Identify which cell holds the provided text, then report its (X, Y) central coordinate. 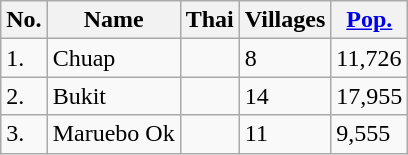
3. (24, 134)
1. (24, 58)
Pop. (370, 20)
Villages (285, 20)
Name (114, 20)
11,726 (370, 58)
Bukit (114, 96)
2. (24, 96)
11 (285, 134)
17,955 (370, 96)
9,555 (370, 134)
8 (285, 58)
Thai (210, 20)
Maruebo Ok (114, 134)
14 (285, 96)
No. (24, 20)
Chuap (114, 58)
